Extract the [X, Y] coordinate from the center of the cell holding the provided text.  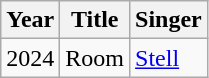
Singer [169, 20]
Room [95, 58]
2024 [30, 58]
Stell [169, 58]
Year [30, 20]
Title [95, 20]
